Identify which cell holds the provided text, then report its (x, y) central coordinate. 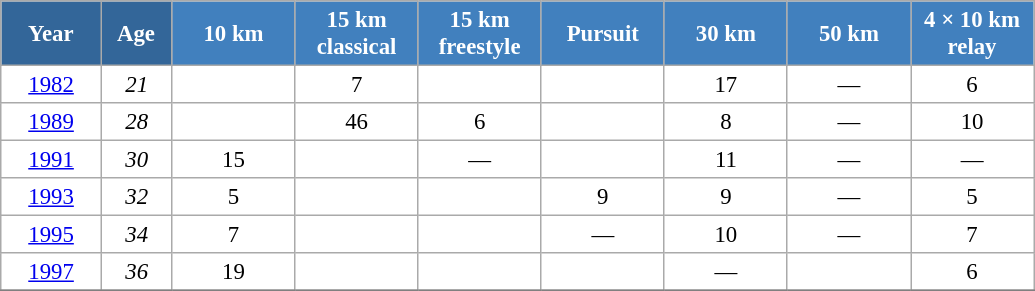
Age (136, 34)
Year (52, 34)
1993 (52, 197)
28 (136, 122)
17 (726, 85)
15 km classical (356, 34)
15 km freestyle (480, 34)
30 (136, 160)
11 (726, 160)
1989 (52, 122)
30 km (726, 34)
15 (234, 160)
1982 (52, 85)
10 km (234, 34)
34 (136, 235)
46 (356, 122)
4 × 10 km relay (972, 34)
32 (136, 197)
1991 (52, 160)
21 (136, 85)
1995 (52, 235)
50 km (848, 34)
8 (726, 122)
Pursuit (602, 34)
